Pinpoint the cell where the given text exists, returning its (x, y) midpoint coordinate. 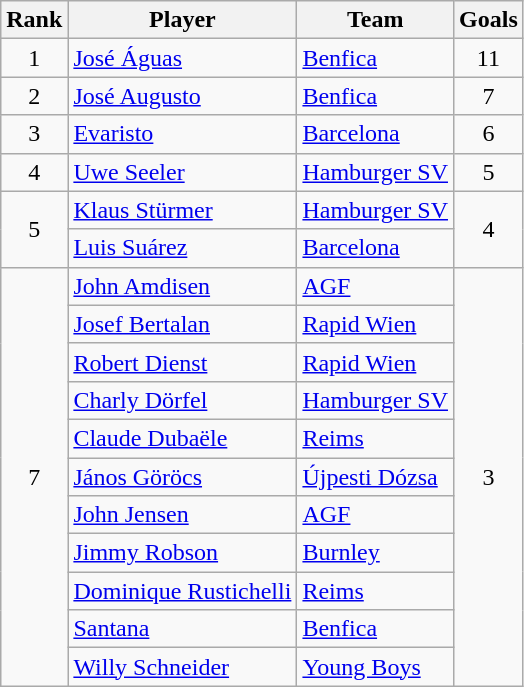
John Amdisen (182, 286)
Evaristo (182, 134)
José Augusto (182, 96)
Young Boys (376, 667)
Burnley (376, 553)
Goals (489, 20)
Robert Dienst (182, 362)
Uwe Seeler (182, 172)
Josef Bertalan (182, 324)
János Göröcs (182, 477)
2 (34, 96)
Rank (34, 20)
6 (489, 134)
Luis Suárez (182, 248)
John Jensen (182, 515)
Jimmy Robson (182, 553)
Charly Dörfel (182, 400)
Újpesti Dózsa (376, 477)
Dominique Rustichelli (182, 591)
Claude Dubaële (182, 438)
Team (376, 20)
Willy Schneider (182, 667)
Klaus Stürmer (182, 210)
1 (34, 58)
José Águas (182, 58)
11 (489, 58)
Player (182, 20)
Santana (182, 629)
